Output the (X, Y) coordinate of the center of the cell containing the given text.  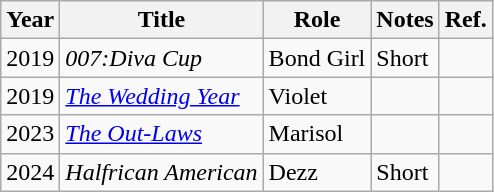
007:Diva Cup (162, 58)
Bond Girl (317, 58)
Year (30, 20)
The Out-Laws (162, 134)
Violet (317, 96)
Dezz (317, 172)
The Wedding Year (162, 96)
Halfrican American (162, 172)
Notes (405, 20)
Role (317, 20)
Marisol (317, 134)
2023 (30, 134)
Title (162, 20)
Ref. (466, 20)
2024 (30, 172)
